Detect which cell encompasses the target text, then output its [X, Y] center coordinate. 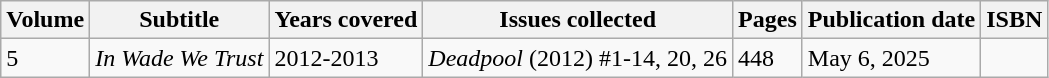
Volume [46, 20]
Issues collected [578, 20]
ISBN [1014, 20]
Publication date [891, 20]
5 [46, 58]
448 [768, 58]
Subtitle [180, 20]
May 6, 2025 [891, 58]
2012-2013 [346, 58]
Years covered [346, 20]
Deadpool (2012) #1-14, 20, 26 [578, 58]
Pages [768, 20]
In Wade We Trust [180, 58]
